Output the [x, y] coordinate of the center of the cell containing the given text.  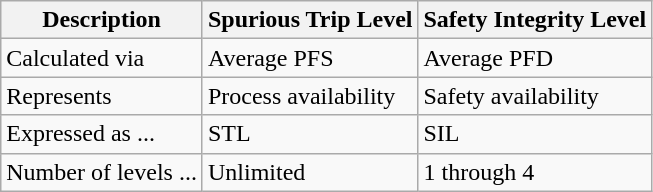
Number of levels ... [102, 172]
1 through 4 [535, 172]
Average PFS [310, 58]
Safety Integrity Level [535, 20]
Expressed as ... [102, 134]
Represents [102, 96]
SIL [535, 134]
Calculated via [102, 58]
Process availability [310, 96]
Average PFD [535, 58]
Description [102, 20]
Safety availability [535, 96]
STL [310, 134]
Unlimited [310, 172]
Spurious Trip Level [310, 20]
